Pinpoint the cell where the given text exists, returning its (x, y) midpoint coordinate. 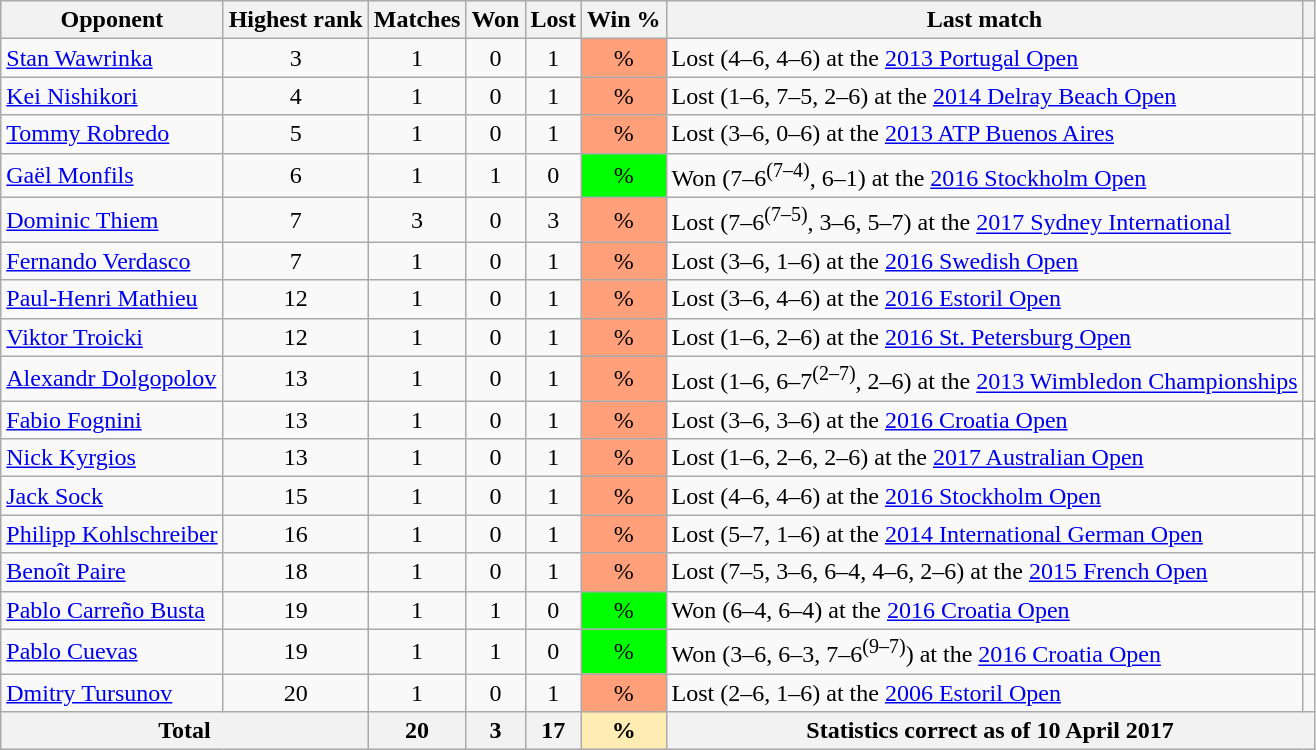
5 (296, 134)
Tommy Robredo (112, 134)
Benoît Paire (112, 572)
Lost (1–6, 7–5, 2–6) at the 2014 Delray Beach Open (984, 96)
6 (296, 176)
Lost (4–6, 4–6) at the 2016 Stockholm Open (984, 496)
Won (7–6(7–4), 6–1) at the 2016 Stockholm Open (984, 176)
Philipp Kohlschreiber (112, 534)
18 (296, 572)
Opponent (112, 20)
Nick Kyrgios (112, 458)
Stan Wawrinka (112, 58)
Lost (1–6, 6–7(2–7), 2–6) at the 2013 Wimbledon Championships (984, 378)
Lost (3–6, 3–6) at the 2016 Croatia Open (984, 420)
Lost (7–5, 3–6, 6–4, 4–6, 2–6) at the 2015 French Open (984, 572)
Lost (2–6, 1–6) at the 2006 Estoril Open (984, 693)
Won (3–6, 6–3, 7–6(9–7)) at the 2016 Croatia Open (984, 652)
Lost (1–6, 2–6) at the 2016 St. Petersburg Open (984, 337)
Lost (3–6, 4–6) at the 2016 Estoril Open (984, 299)
Alexandr Dolgopolov (112, 378)
Fernando Verdasco (112, 261)
Lost (4–6, 4–6) at the 2013 Portugal Open (984, 58)
Won (6–4, 6–4) at the 2016 Croatia Open (984, 610)
Kei Nishikori (112, 96)
Win % (624, 20)
Fabio Fognini (112, 420)
17 (553, 731)
Gaël Monfils (112, 176)
Statistics correct as of 10 April 2017 (990, 731)
Pablo Cuevas (112, 652)
Dmitry Tursunov (112, 693)
Last match (984, 20)
Lost (1–6, 2–6, 2–6) at the 2017 Australian Open (984, 458)
Viktor Troicki (112, 337)
Lost (3–6, 0–6) at the 2013 ATP Buenos Aires (984, 134)
Highest rank (296, 20)
4 (296, 96)
16 (296, 534)
Pablo Carreño Busta (112, 610)
Dominic Thiem (112, 220)
Lost (7–6(7–5), 3–6, 5–7) at the 2017 Sydney International (984, 220)
Matches (417, 20)
Jack Sock (112, 496)
Lost (5–7, 1–6) at the 2014 International German Open (984, 534)
Won (496, 20)
Lost (553, 20)
Lost (3–6, 1–6) at the 2016 Swedish Open (984, 261)
Paul-Henri Mathieu (112, 299)
15 (296, 496)
Total (184, 731)
